Output the (X, Y) coordinate of the center of the cell containing the given text.  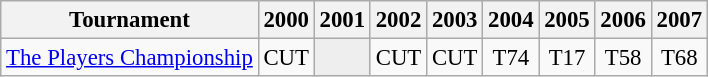
2004 (511, 20)
T58 (623, 58)
2002 (398, 20)
T17 (567, 58)
2000 (286, 20)
T74 (511, 58)
Tournament (130, 20)
T68 (679, 58)
2006 (623, 20)
2007 (679, 20)
2005 (567, 20)
2003 (455, 20)
The Players Championship (130, 58)
2001 (342, 20)
